Locate the cell with the specified text and output its [x, y] center coordinate. 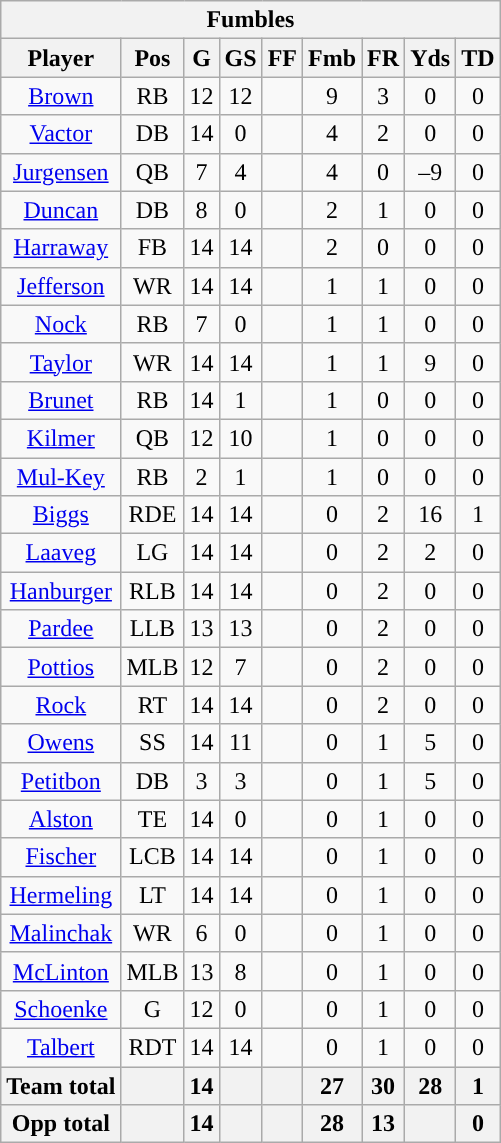
Malinchak [61, 933]
Jefferson [61, 286]
LCB [152, 857]
10 [240, 438]
Biggs [61, 515]
Fischer [61, 857]
Alston [61, 819]
11 [240, 743]
Laaveg [61, 553]
Schoenke [61, 1009]
Team total [61, 1085]
RT [152, 705]
Duncan [61, 210]
Yds [430, 58]
Petitbon [61, 781]
LG [152, 553]
Jurgensen [61, 172]
Hermeling [61, 895]
Kilmer [61, 438]
TE [152, 819]
27 [332, 1085]
Taylor [61, 362]
FF [282, 58]
6 [202, 933]
16 [430, 515]
Brunet [61, 400]
LLB [152, 629]
McLinton [61, 971]
Nock [61, 324]
Rock [61, 705]
30 [384, 1085]
Fmb [332, 58]
Player [61, 58]
Owens [61, 743]
Pos [152, 58]
FR [384, 58]
SS [152, 743]
Talbert [61, 1047]
TD [478, 58]
Opp total [61, 1124]
Fumbles [250, 20]
LT [152, 895]
–9 [430, 172]
Pottios [61, 667]
RDE [152, 515]
Pardee [61, 629]
RDT [152, 1047]
Vactor [61, 134]
FB [152, 248]
Brown [61, 96]
RLB [152, 591]
Hanburger [61, 591]
GS [240, 58]
Harraway [61, 248]
Mul-Key [61, 477]
